Pinpoint the cell where the given text exists, returning its (X, Y) midpoint coordinate. 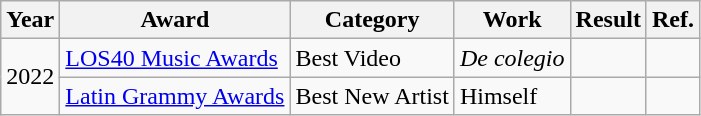
Best Video (372, 58)
Category (372, 20)
2022 (30, 77)
Work (512, 20)
LOS40 Music Awards (175, 58)
Year (30, 20)
Best New Artist (372, 96)
Result (608, 20)
Himself (512, 96)
Ref. (672, 20)
Award (175, 20)
Latin Grammy Awards (175, 96)
De colegio (512, 58)
